Provide the [x, y] coordinate of the cell's center where the given text is located.  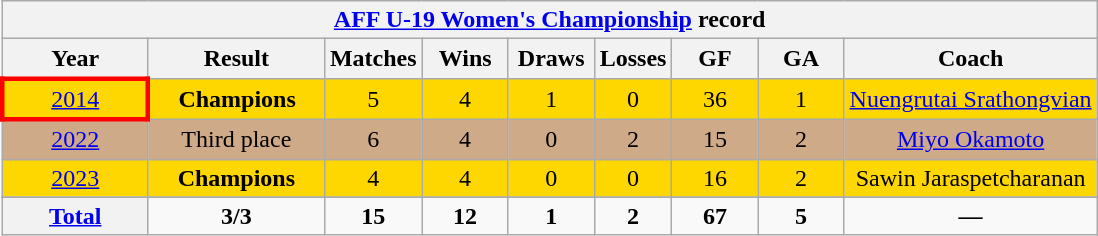
2014 [75, 98]
AFF U-19 Women's Championship record [550, 20]
Nuengrutai Srathongvian [970, 98]
Draws [551, 59]
GF [715, 59]
Total [75, 216]
16 [715, 178]
Losses [633, 59]
2023 [75, 178]
Miyo Okamoto [970, 139]
Year [75, 59]
Matches [373, 59]
36 [715, 98]
67 [715, 216]
GA [801, 59]
6 [373, 139]
2022 [75, 139]
Result [236, 59]
Coach [970, 59]
Wins [465, 59]
— [970, 216]
Third place [236, 139]
3/3 [236, 216]
12 [465, 216]
Sawin Jaraspetcharanan [970, 178]
